Locate the cell with the specified text and output its (x, y) center coordinate. 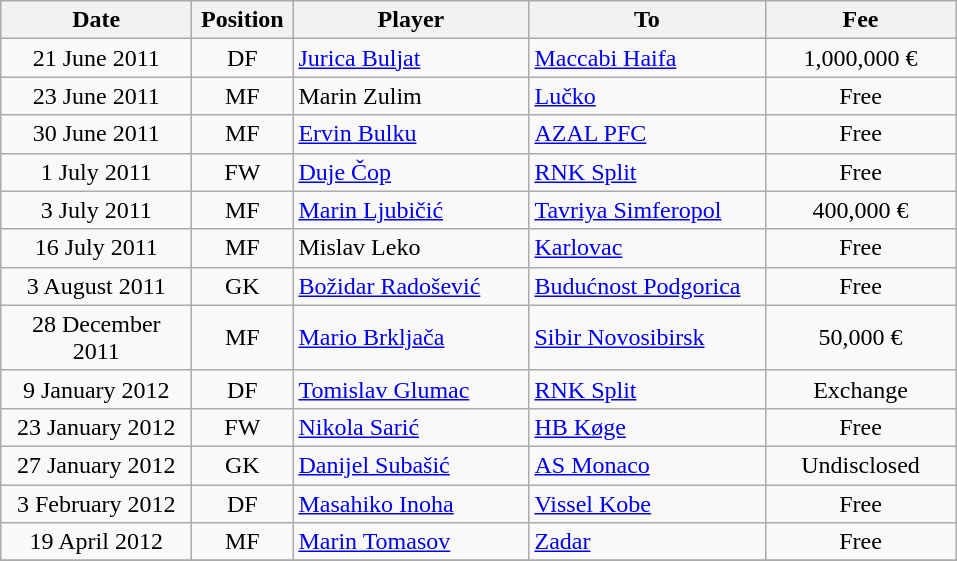
50,000 € (860, 338)
AZAL PFC (647, 134)
Exchange (860, 389)
28 December 2011 (96, 338)
Karlovac (647, 248)
Danijel Subašić (411, 465)
400,000 € (860, 210)
Player (411, 20)
To (647, 20)
3 February 2012 (96, 503)
Marin Tomasov (411, 542)
Mario Brkljača (411, 338)
3 July 2011 (96, 210)
Nikola Sarić (411, 427)
Mislav Leko (411, 248)
Tavriya Simferopol (647, 210)
27 January 2012 (96, 465)
Maccabi Haifa (647, 58)
Budućnost Podgorica (647, 286)
1,000,000 € (860, 58)
Ervin Bulku (411, 134)
Duje Čop (411, 172)
21 June 2011 (96, 58)
Sibir Novosibirsk (647, 338)
Božidar Radošević (411, 286)
Tomislav Glumac (411, 389)
Undisclosed (860, 465)
Zadar (647, 542)
23 January 2012 (96, 427)
1 July 2011 (96, 172)
3 August 2011 (96, 286)
Jurica Buljat (411, 58)
16 July 2011 (96, 248)
Date (96, 20)
30 June 2011 (96, 134)
23 June 2011 (96, 96)
Vissel Kobe (647, 503)
Marin Zulim (411, 96)
19 April 2012 (96, 542)
AS Monaco (647, 465)
Masahiko Inoha (411, 503)
Position (242, 20)
9 January 2012 (96, 389)
Fee (860, 20)
HB Køge (647, 427)
Lučko (647, 96)
Marin Ljubičić (411, 210)
